Return the (x, y) coordinate for the center point of the cell that contains the specified text.  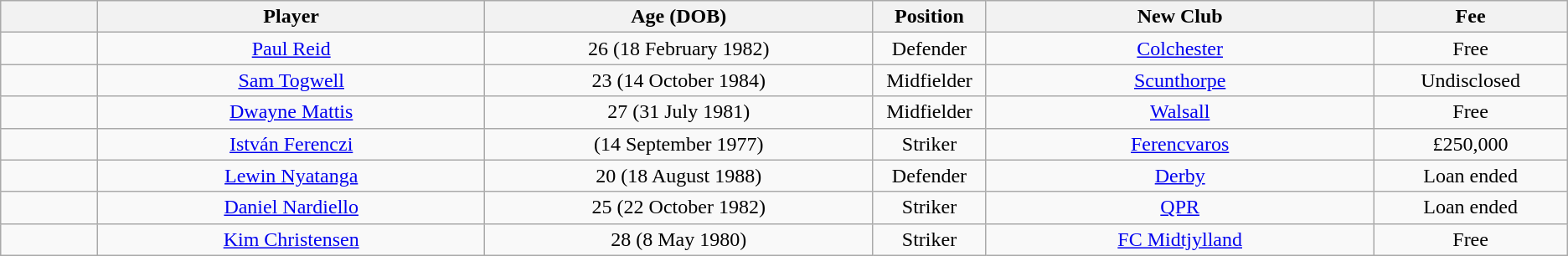
28 (8 May 1980) (678, 239)
Walsall (1179, 112)
27 (31 July 1981) (678, 112)
Dwayne Mattis (291, 112)
23 (14 October 1984) (678, 80)
Colchester (1179, 49)
István Ferenczi (291, 144)
Fee (1471, 17)
Paul Reid (291, 49)
Undisclosed (1471, 80)
Ferencvaros (1179, 144)
Scunthorpe (1179, 80)
26 (18 February 1982) (678, 49)
Derby (1179, 176)
Lewin Nyatanga (291, 176)
QPR (1179, 207)
(14 September 1977) (678, 144)
Sam Togwell (291, 80)
£250,000 (1471, 144)
Player (291, 17)
Daniel Nardiello (291, 207)
25 (22 October 1982) (678, 207)
Age (DOB) (678, 17)
New Club (1179, 17)
FC Midtjylland (1179, 239)
Position (930, 17)
20 (18 August 1988) (678, 176)
Kim Christensen (291, 239)
